Return (X, Y) of the center of cell containing provided text 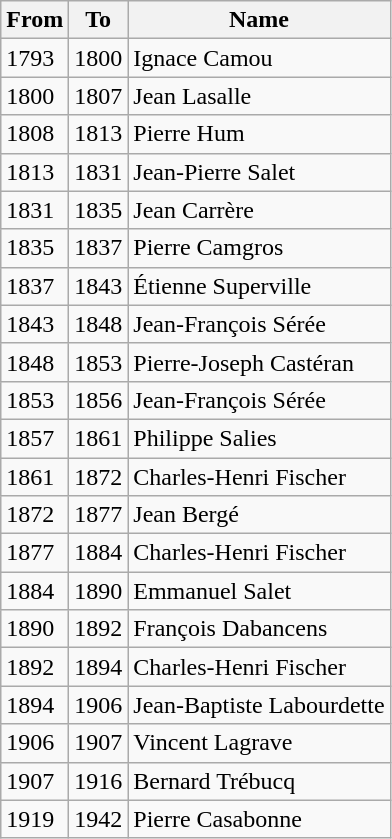
To (98, 20)
Jean Carrère (259, 210)
Pierre Camgros (259, 248)
1857 (35, 438)
Jean Bergé (259, 515)
Bernard Trébucq (259, 781)
1856 (98, 400)
Emmanuel Salet (259, 591)
Étienne Superville (259, 286)
1793 (35, 58)
Jean-Pierre Salet (259, 172)
1919 (35, 819)
François Dabancens (259, 629)
Jean-Baptiste Labourdette (259, 705)
1807 (98, 96)
1916 (98, 781)
1808 (35, 134)
Name (259, 20)
Jean Lasalle (259, 96)
1942 (98, 819)
Pierre Hum (259, 134)
Vincent Lagrave (259, 743)
Pierre Casabonne (259, 819)
Pierre-Joseph Castéran (259, 362)
Philippe Salies (259, 438)
Ignace Camou (259, 58)
From (35, 20)
